Return [x, y] of the center of cell containing provided text 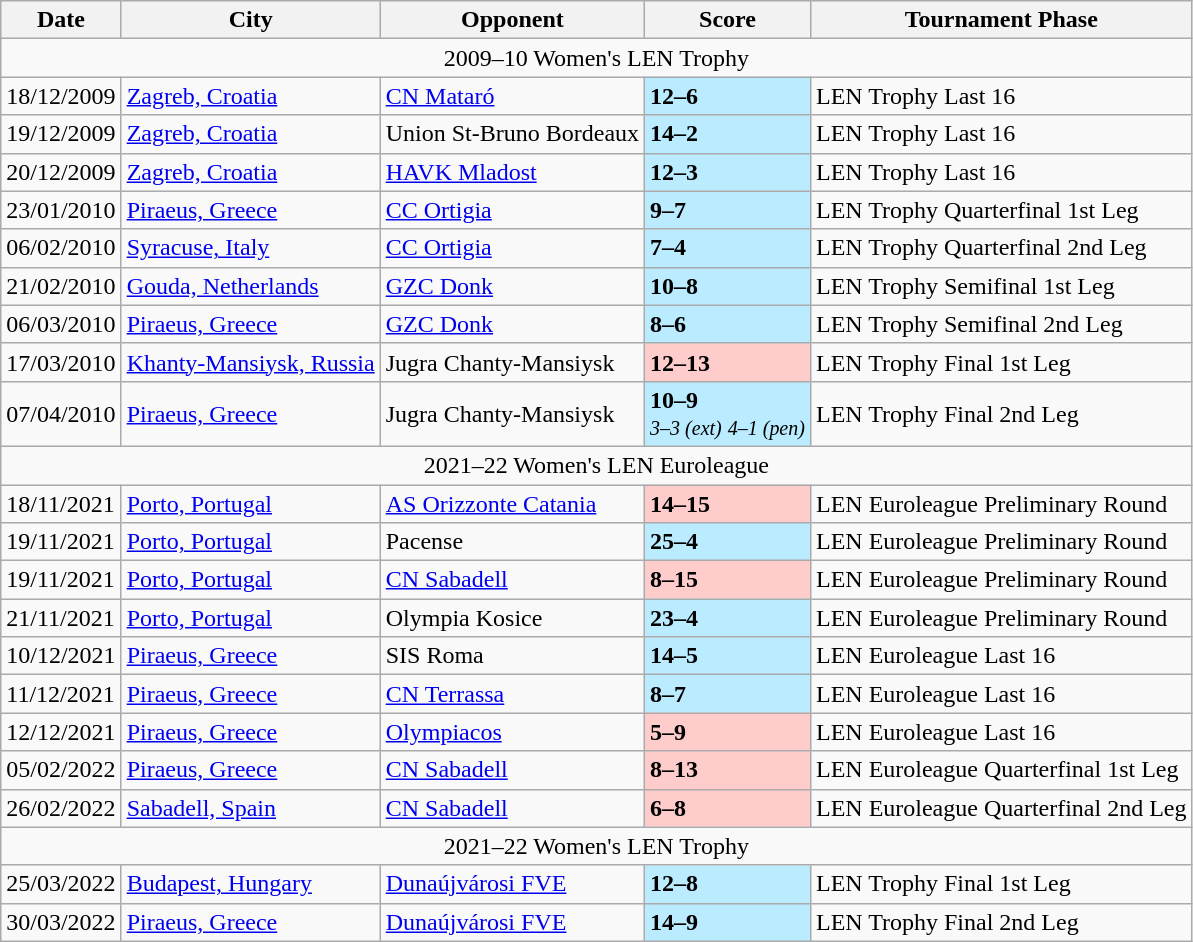
07/04/2010 [61, 414]
6–8 [728, 808]
12/12/2021 [61, 732]
City [250, 20]
HAVK Mladost [512, 172]
Pacense [512, 542]
23–4 [728, 618]
LEN Euroleague Quarterfinal 2nd Leg [1001, 808]
9–7 [728, 210]
05/02/2022 [61, 770]
Opponent [512, 20]
12–13 [728, 362]
LEN Trophy Quarterfinal 1st Leg [1001, 210]
25–4 [728, 542]
18/12/2009 [61, 96]
CN Mataró [512, 96]
14–15 [728, 503]
Date [61, 20]
Syracuse, Italy [250, 248]
21/11/2021 [61, 618]
17/03/2010 [61, 362]
8–13 [728, 770]
Tournament Phase [1001, 20]
14–5 [728, 656]
Olympia Kosice [512, 618]
23/01/2010 [61, 210]
06/02/2010 [61, 248]
Olympiacos [512, 732]
Score [728, 20]
06/03/2010 [61, 324]
26/02/2022 [61, 808]
Sabadell, Spain [250, 808]
30/03/2022 [61, 922]
8–6 [728, 324]
10–93–3 (ext) 4–1 (pen) [728, 414]
11/12/2021 [61, 694]
5–9 [728, 732]
8–15 [728, 580]
CN Terrassa [512, 694]
2009–10 Women's LEN Trophy [596, 58]
2021–22 Women's LEN Trophy [596, 846]
2021–22 Women's LEN Euroleague [596, 465]
14–9 [728, 922]
LEN Trophy Semifinal 2nd Leg [1001, 324]
AS Orizzonte Catania [512, 503]
14–2 [728, 134]
18/11/2021 [61, 503]
25/03/2022 [61, 884]
Khanty-Mansiysk, Russia [250, 362]
7–4 [728, 248]
12–3 [728, 172]
10/12/2021 [61, 656]
12–6 [728, 96]
Gouda, Netherlands [250, 286]
Union St-Bruno Bordeaux [512, 134]
LEN Trophy Semifinal 1st Leg [1001, 286]
Budapest, Hungary [250, 884]
21/02/2010 [61, 286]
8–7 [728, 694]
LEN Euroleague Quarterfinal 1st Leg [1001, 770]
20/12/2009 [61, 172]
LEN Trophy Quarterfinal 2nd Leg [1001, 248]
12–8 [728, 884]
19/12/2009 [61, 134]
SIS Roma [512, 656]
10–8 [728, 286]
